Pinpoint the cell where the given text exists, returning its [x, y] midpoint coordinate. 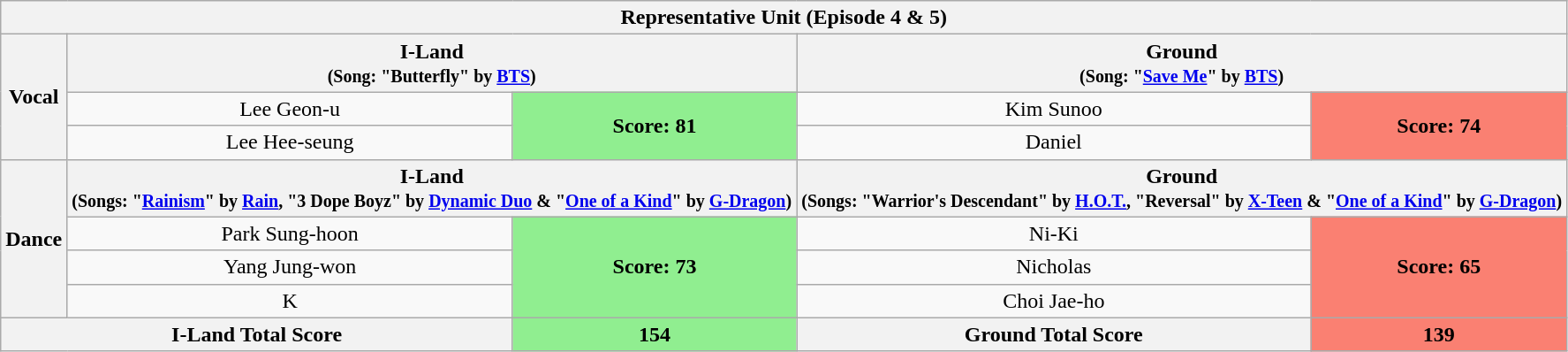
Daniel [1054, 142]
Representative Unit (Episode 4 & 5) [784, 18]
Lee Geon-u [290, 109]
Score: 74 [1439, 126]
Choi Jae-ho [1054, 301]
I-Land(Songs: "Rainism" by Rain, "3 Dope Boyz" by Dynamic Duo & "One of a Kind" by G-Dragon) [432, 187]
Lee Hee-seung [290, 142]
K [290, 301]
Vocal [34, 97]
I-Land(Song: "Butterfly" by BTS) [432, 64]
Nicholas [1054, 267]
Ground(Songs: "Warrior's Descendant" by H.O.T., "Reversal" by X-Teen & "One of a Kind" by G-Dragon) [1182, 187]
Ground(Song: "Save Me" by BTS) [1182, 64]
Dance [34, 239]
Kim Sunoo [1054, 109]
Ground Total Score [1054, 334]
I-Land Total Score [257, 334]
139 [1439, 334]
Park Sung-hoon [290, 233]
Score: 81 [654, 126]
Yang Jung-won [290, 267]
154 [654, 334]
Score: 73 [654, 267]
Ni-Ki [1054, 233]
Score: 65 [1439, 267]
